Identify which cell holds the provided text, then report its [X, Y] central coordinate. 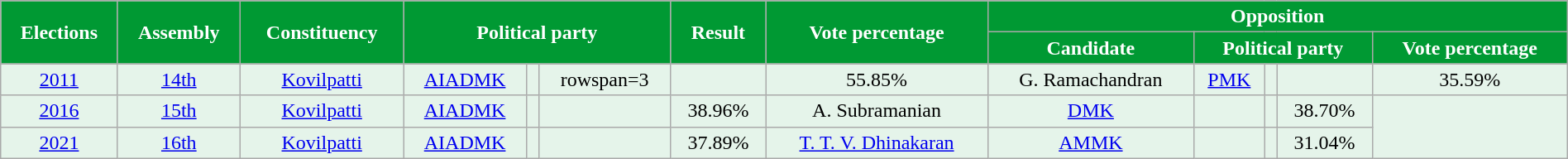
Assembly [179, 32]
G. Ramachandran [1090, 79]
rowspan=3 [605, 79]
DMK [1090, 111]
AMMK [1090, 142]
35.59% [1470, 79]
2016 [60, 111]
Candidate [1090, 48]
14th [179, 79]
2021 [60, 142]
Elections [60, 32]
A. Subramanian [877, 111]
31.04% [1325, 142]
55.85% [877, 79]
16th [179, 142]
PMK [1229, 79]
T. T. V. Dhinakaran [877, 142]
38.70% [1325, 111]
Constituency [323, 32]
37.89% [718, 142]
Result [718, 32]
Opposition [1277, 17]
2011 [60, 79]
15th [179, 111]
38.96% [718, 111]
